Return the (X, Y) coordinate for the center point of the cell that contains the specified text.  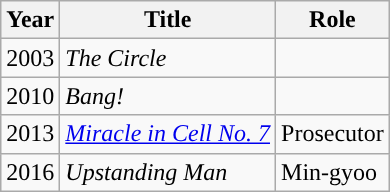
2010 (30, 96)
Min-gyoo (333, 172)
Bang! (168, 96)
The Circle (168, 58)
Role (333, 20)
Prosecutor (333, 134)
Upstanding Man (168, 172)
2003 (30, 58)
2013 (30, 134)
Year (30, 20)
Miracle in Cell No. 7 (168, 134)
2016 (30, 172)
Title (168, 20)
